Detect which cell encompasses the target text, then output its [X, Y] center coordinate. 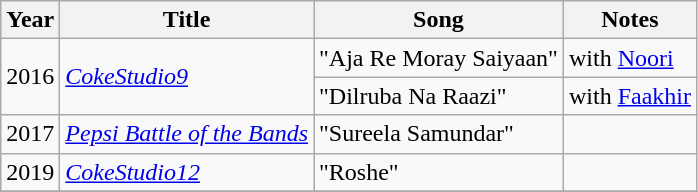
Title [187, 20]
Song [439, 20]
with Noori [630, 58]
"Roshe" [439, 172]
CokeStudio9 [187, 77]
2019 [30, 172]
"Sureela Samundar" [439, 134]
Notes [630, 20]
2017 [30, 134]
with Faakhir [630, 96]
Year [30, 20]
"Aja Re Moray Saiyaan" [439, 58]
Pepsi Battle of the Bands [187, 134]
CokeStudio12 [187, 172]
"Dilruba Na Raazi" [439, 96]
2016 [30, 77]
